Locate the cell with the specified text and output its [X, Y] center coordinate. 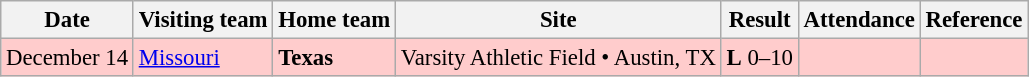
Missouri [202, 58]
Site [558, 20]
Date [68, 20]
December 14 [68, 58]
L 0–10 [760, 58]
Varsity Athletic Field • Austin, TX [558, 58]
Home team [334, 20]
Visiting team [202, 20]
Reference [974, 20]
Attendance [859, 20]
Result [760, 20]
Texas [334, 58]
